Return (X, Y) of the center of cell containing provided text 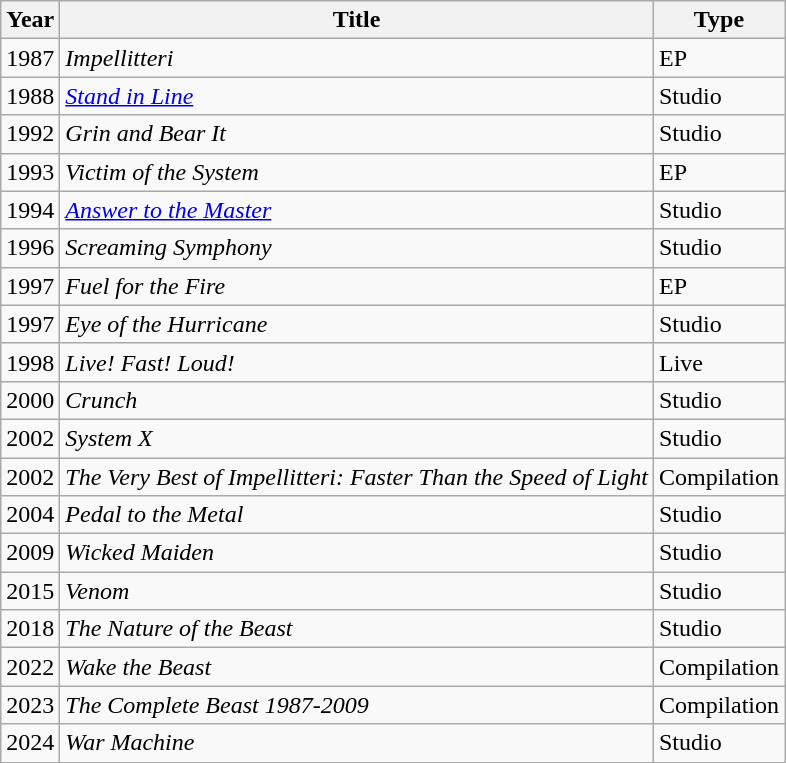
1993 (30, 172)
1988 (30, 96)
Answer to the Master (357, 210)
Pedal to the Metal (357, 515)
Wicked Maiden (357, 553)
2024 (30, 743)
1987 (30, 58)
2015 (30, 591)
War Machine (357, 743)
Eye of the Hurricane (357, 324)
The Very Best of Impellitteri: Faster Than the Speed of Light (357, 477)
1998 (30, 362)
Grin and Bear It (357, 134)
Live (718, 362)
2000 (30, 400)
System X (357, 438)
Type (718, 20)
The Nature of the Beast (357, 629)
2004 (30, 515)
Crunch (357, 400)
Title (357, 20)
Year (30, 20)
2009 (30, 553)
Victim of the System (357, 172)
2023 (30, 705)
Live! Fast! Loud! (357, 362)
Stand in Line (357, 96)
The Complete Beast 1987-2009 (357, 705)
Wake the Beast (357, 667)
Fuel for the Fire (357, 286)
Impellitteri (357, 58)
Screaming Symphony (357, 248)
1992 (30, 134)
Venom (357, 591)
1994 (30, 210)
2022 (30, 667)
2018 (30, 629)
1996 (30, 248)
